Find where the given text appears and provide that cell's center as (x, y) coordinate. 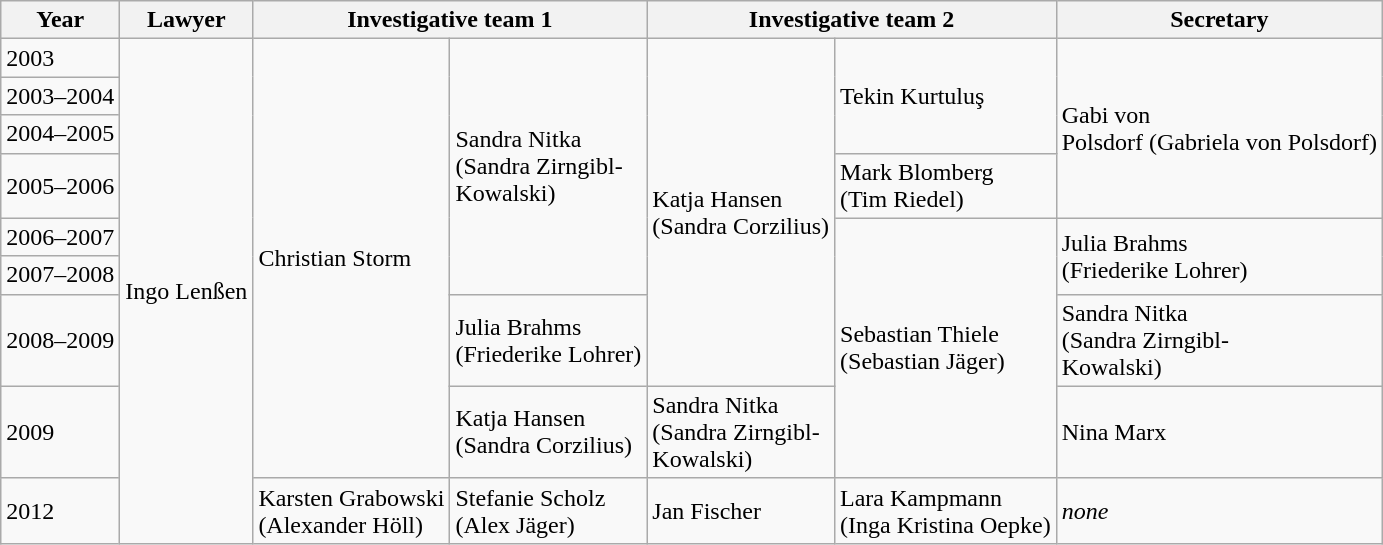
Secretary (1219, 20)
Ingo Lenßen (186, 292)
2003–2004 (60, 96)
2004–2005 (60, 134)
Lara Kampmann(Inga Kristina Oepke) (946, 510)
Karsten Grabowski(Alexander Höll) (352, 510)
2012 (60, 510)
2007–2008 (60, 275)
2003 (60, 58)
2005–2006 (60, 186)
2009 (60, 432)
Investigative team 2 (852, 20)
2008–2009 (60, 340)
Stefanie Scholz(Alex Jäger) (548, 510)
Tekin Kurtuluş (946, 96)
2006–2007 (60, 237)
Investigative team 1 (450, 20)
Christian Storm (352, 259)
none (1219, 510)
Jan Fischer (741, 510)
Nina Marx (1219, 432)
Sebastian Thiele(Sebastian Jäger) (946, 348)
Lawyer (186, 20)
Year (60, 20)
Mark Blomberg(Tim Riedel) (946, 186)
Gabi vonPolsdorf (Gabriela von Polsdorf) (1219, 128)
